Pinpoint the cell where the given text exists, returning its (x, y) midpoint coordinate. 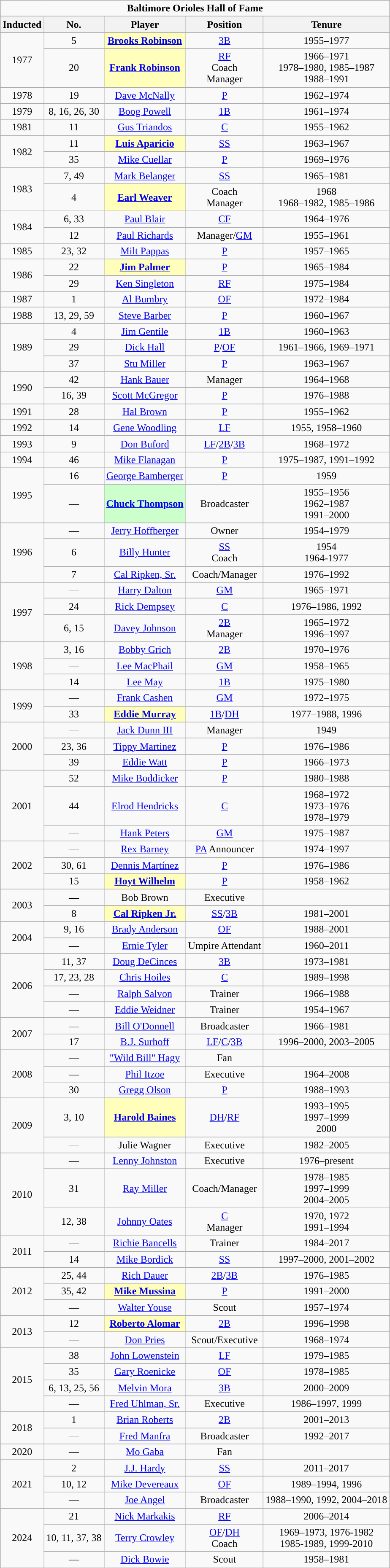
1969–1976 (327, 159)
1995 (22, 495)
Fred Manfra (145, 1436)
2013 (22, 1331)
1968–1972 (327, 444)
Eddie Murray (145, 714)
1992–2017 (327, 1436)
2011 (22, 1251)
17 (74, 1042)
2015 (22, 1379)
2000–2009 (327, 1388)
19681968–1982, 1985–1986 (327, 197)
6, 33 (74, 219)
17, 23, 28 (74, 978)
8 (74, 913)
Luis Aparicio (145, 143)
1979–1985 (327, 1355)
2012 (22, 1291)
Julie Wagner (145, 1145)
2001 (22, 806)
1954–1979 (327, 531)
Boog Powell (145, 111)
9, 16 (74, 929)
Dennis Martínez (145, 865)
16, 39 (74, 396)
1982–2005 (327, 1145)
1966–19711978–1980, 1985–19871988–1991 (327, 68)
11, 37 (74, 962)
2006 (22, 986)
Terry Crowley (145, 1538)
1976–present (327, 1161)
1965–19721996–1997 (327, 628)
Doug DeCinces (145, 962)
Ernie Tyler (145, 946)
Umpire Attendant (225, 946)
1960–2011 (327, 946)
35, 42 (74, 1291)
Melvin Mora (145, 1388)
Lee May (145, 682)
1959 (327, 476)
42 (74, 380)
Steve Barber (145, 315)
2011–2017 (327, 1468)
CManager (225, 1221)
Tippy Martinez (145, 746)
1976–1986, 1992 (327, 606)
24 (74, 606)
2BManager (225, 628)
Jack Dunn III (145, 730)
CF (225, 219)
1962–1974 (327, 95)
1964–2008 (327, 1074)
1994 (22, 460)
1957–1965 (327, 251)
Billy Hunter (145, 552)
Scott McGregor (145, 396)
Fred Uhlman, Sr. (145, 1404)
1997–2000, 2001–2002 (327, 1259)
Rich Dauer (145, 1275)
PA Announcer (225, 849)
1973–1981 (327, 962)
1993 (22, 444)
1955–19561962–19871991–2000 (327, 504)
8, 16, 26, 30 (74, 111)
1981 (22, 127)
1997 (22, 612)
1976–1988 (327, 396)
1966–1988 (327, 994)
52 (74, 778)
2B/3B (225, 1275)
3, 10 (74, 1118)
CoachManager (225, 197)
Earl Weaver (145, 197)
13, 29, 59 (74, 315)
1965–1971 (327, 590)
Dick Bowie (145, 1560)
1960–1963 (327, 331)
1972–1984 (327, 299)
Cal Ripken, Sr. (145, 574)
1958–1981 (327, 1560)
LF/2B/3B (225, 444)
1978 (22, 95)
Nick Markakis (145, 1516)
Jim Gentile (145, 331)
LF/C/3B (225, 1042)
1978–19851997–19992004–2005 (327, 1188)
Joe Angel (145, 1500)
1978–1985 (327, 1371)
Stu Miller (145, 364)
Paul Blair (145, 219)
33 (74, 714)
Roberto Alomar (145, 1323)
P/OF (225, 348)
1988–1993 (327, 1090)
Hal Brown (145, 412)
1958–1962 (327, 881)
Mike Devereaux (145, 1484)
Bill O'Donnell (145, 1026)
1972–1975 (327, 698)
1979 (22, 111)
5 (74, 40)
28 (74, 412)
1975–1987, 1991–1992 (327, 460)
2002 (22, 865)
1960–1967 (327, 315)
3, 16 (74, 650)
DH/RF (225, 1118)
1955, 1958–1960 (327, 428)
19541964-1977 (327, 552)
30 (74, 1090)
30, 61 (74, 865)
1977–1988, 1996 (327, 714)
1954–1967 (327, 1010)
Lenny Johnston (145, 1161)
6, 15 (74, 628)
1996 (22, 552)
2021 (22, 1484)
Davey Johnson (145, 628)
1982 (22, 151)
1988–1990, 1992, 2004–2018 (327, 1500)
J.J. Hardy (145, 1468)
1966–1973 (327, 762)
Jim Palmer (145, 267)
20 (74, 68)
Al Bumbry (145, 299)
1987 (22, 299)
Frank Cashen (145, 698)
1986 (22, 275)
1991–2000 (327, 1291)
15 (74, 881)
Gary Roenicke (145, 1371)
1986–1997, 1999 (327, 1404)
1968–1974 (327, 1339)
Lee MacPhail (145, 666)
John Lowenstein (145, 1355)
22 (74, 267)
SS/3B (225, 913)
Paul Richards (145, 235)
Mike Bordick (145, 1259)
1991 (22, 412)
1958–1965 (327, 666)
1970–1976 (327, 650)
1989 (22, 348)
Mo Gaba (145, 1452)
RFCoachManager (225, 68)
1977 (22, 60)
1996–2000, 2003–2005 (327, 1042)
9 (74, 444)
Eddie Watt (145, 762)
1992 (22, 428)
19 (74, 95)
1968–19721973–19761978–1979 (327, 806)
1989–1998 (327, 978)
7, 49 (74, 175)
1974–1997 (327, 849)
6 (74, 552)
2 (74, 1468)
2008 (22, 1074)
38 (74, 1355)
Hank Peters (145, 833)
Bobby Grich (145, 650)
Harry Dalton (145, 590)
1965–1981 (327, 175)
Baltimore Orioles Hall of Fame (195, 8)
Gene Woodling (145, 428)
Rick Dempsey (145, 606)
OF/DHCoach (225, 1538)
23, 36 (74, 746)
B.J. Surhoff (145, 1042)
Manager/GM (225, 235)
1981–2001 (327, 913)
George Bamberger (145, 476)
1949 (327, 730)
Don Pries (145, 1339)
Milt Pappas (145, 251)
Cal Ripken Jr. (145, 913)
23, 32 (74, 251)
1984–2017 (327, 1243)
1989–1994, 1996 (327, 1484)
2003 (22, 905)
10, 11, 37, 38 (74, 1538)
Harold Baines (145, 1118)
6, 13, 25, 56 (74, 1388)
2020 (22, 1452)
Player (145, 24)
Gus Triandos (145, 127)
Brady Anderson (145, 929)
2007 (22, 1034)
1976–1992 (327, 574)
Mike Flanagan (145, 460)
21 (74, 1516)
1993–19951997–19992000 (327, 1118)
1961–1974 (327, 111)
Mike Mussina (145, 1291)
SSCoach (225, 552)
25, 44 (74, 1275)
2024 (22, 1538)
1964–1968 (327, 380)
Chris Hoiles (145, 978)
1976–1985 (327, 1275)
Owner (225, 531)
1998 (22, 666)
Inducted (22, 24)
Bob Brown (145, 897)
Phil Itzoe (145, 1074)
2010 (22, 1194)
Elrod Hendricks (145, 806)
Ray Miller (145, 1188)
2018 (22, 1428)
1964–1976 (327, 219)
2006–2014 (327, 1516)
16 (74, 476)
Gregg Olson (145, 1090)
1985 (22, 251)
Hoyt Wilhelm (145, 881)
37 (74, 364)
7 (74, 574)
Mike Cuellar (145, 159)
Ralph Salvon (145, 994)
Ken Singleton (145, 283)
Rex Barney (145, 849)
Johnny Oates (145, 1221)
1983 (22, 189)
Position (225, 24)
Mark Belanger (145, 175)
Richie Bancells (145, 1243)
1961–1966, 1969–1971 (327, 348)
1969–1973, 1976-19821985-1989, 1999-2010 (327, 1538)
1975–1984 (327, 283)
No. (74, 24)
1988 (22, 315)
1965–1984 (327, 267)
12, 38 (74, 1221)
"Wild Bill" Hagy (145, 1058)
Walter Youse (145, 1307)
2001–2013 (327, 1420)
Frank Robinson (145, 68)
1975–1980 (327, 682)
1990 (22, 388)
Mike Boddicker (145, 778)
1984 (22, 227)
39 (74, 762)
1999 (22, 706)
44 (74, 806)
Don Buford (145, 444)
Hank Bauer (145, 380)
2009 (22, 1126)
2004 (22, 938)
Dave McNally (145, 95)
1970, 19721991–1994 (327, 1221)
10, 12 (74, 1484)
Jerry Hoffberger (145, 531)
1957–1974 (327, 1307)
1955–1977 (327, 40)
1975–1987 (327, 833)
1955–1961 (327, 235)
1988–2001 (327, 929)
Chuck Thompson (145, 504)
Dick Hall (145, 348)
1B/DH (225, 714)
1980–1988 (327, 778)
46 (74, 460)
2000 (22, 746)
Scout/Executive (225, 1339)
Brian Roberts (145, 1420)
31 (74, 1188)
1966–1981 (327, 1026)
Tenure (327, 24)
Brooks Robinson (145, 40)
Eddie Weidner (145, 1010)
1996–1998 (327, 1323)
